Find where the given text appears and provide that cell's center as [X, Y] coordinate. 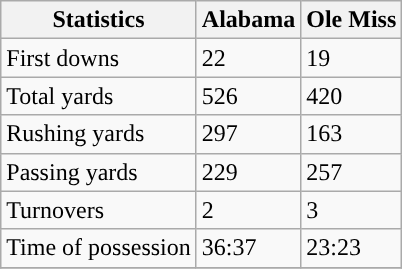
163 [352, 134]
19 [352, 58]
22 [248, 58]
Alabama [248, 20]
36:37 [248, 248]
Ole Miss [352, 20]
Time of possession [99, 248]
229 [248, 172]
23:23 [352, 248]
257 [352, 172]
Passing yards [99, 172]
2 [248, 210]
Statistics [99, 20]
297 [248, 134]
First downs [99, 58]
526 [248, 96]
Turnovers [99, 210]
3 [352, 210]
Total yards [99, 96]
420 [352, 96]
Rushing yards [99, 134]
